For the text-containing cell, return its midpoint in (x, y) coordinate format. 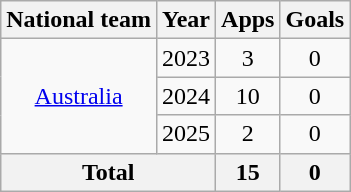
2024 (186, 96)
15 (248, 172)
Total (108, 172)
National team (79, 20)
3 (248, 58)
Australia (79, 96)
2 (248, 134)
2025 (186, 134)
10 (248, 96)
Year (186, 20)
Apps (248, 20)
Goals (315, 20)
2023 (186, 58)
